Provide the [X, Y] coordinate of the cell's center where the given text is located.  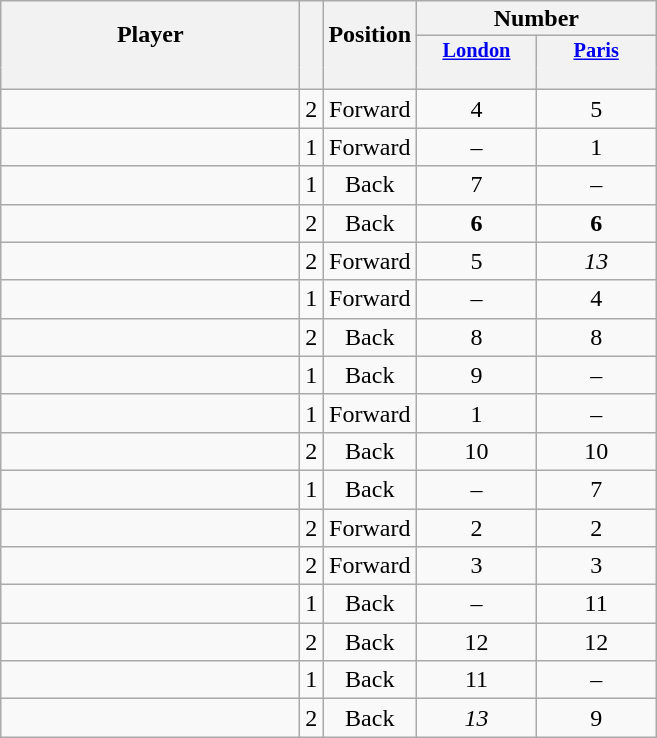
Paris [596, 51]
Number [536, 18]
Position [370, 34]
Player [150, 34]
London [477, 51]
